Return [X, Y] of the center of cell containing provided text 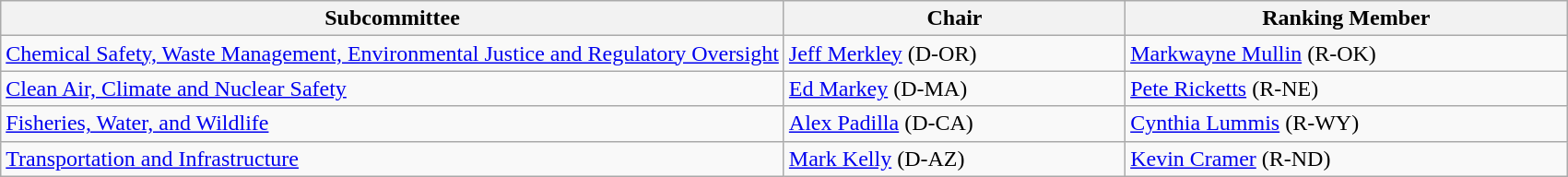
Jeff Merkley (D-OR) [954, 53]
Alex Padilla (D-CA) [954, 124]
Kevin Cramer (R-ND) [1346, 159]
Clean Air, Climate and Nuclear Safety [393, 88]
Mark Kelly (D-AZ) [954, 159]
Ed Markey (D-MA) [954, 88]
Pete Ricketts (R-NE) [1346, 88]
Cynthia Lummis (R-WY) [1346, 124]
Ranking Member [1346, 18]
Chair [954, 18]
Transportation and Infrastructure [393, 159]
Fisheries, Water, and Wildlife [393, 124]
Markwayne Mullin (R-OK) [1346, 53]
Chemical Safety, Waste Management, Environmental Justice and Regulatory Oversight [393, 53]
Subcommittee [393, 18]
